Return the [x, y] coordinate for the center point of the cell that contains the specified text.  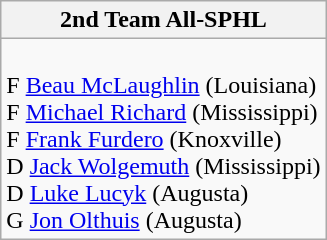
2nd Team All-SPHL [164, 20]
